Determine the (x, y) coordinate at the center of the cell enclosing the given text.  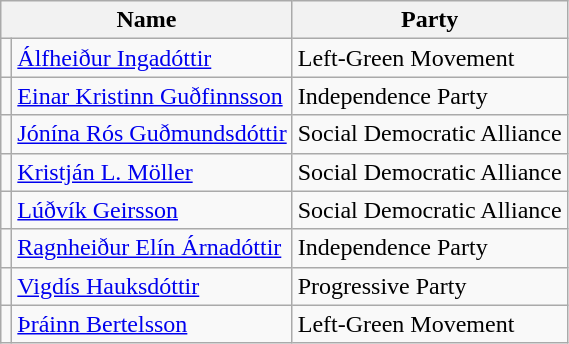
Álfheiður Ingadóttir (152, 58)
Einar Kristinn Guðfinnsson (152, 96)
Kristján L. Möller (152, 172)
Name (146, 20)
Progressive Party (430, 286)
Party (430, 20)
Vigdís Hauksdóttir (152, 286)
Ragnheiður Elín Árnadóttir (152, 248)
Jónína Rós Guðmundsdóttir (152, 134)
Lúðvík Geirsson (152, 210)
Þráinn Bertelsson (152, 324)
